Return [x, y] of the center of cell containing provided text 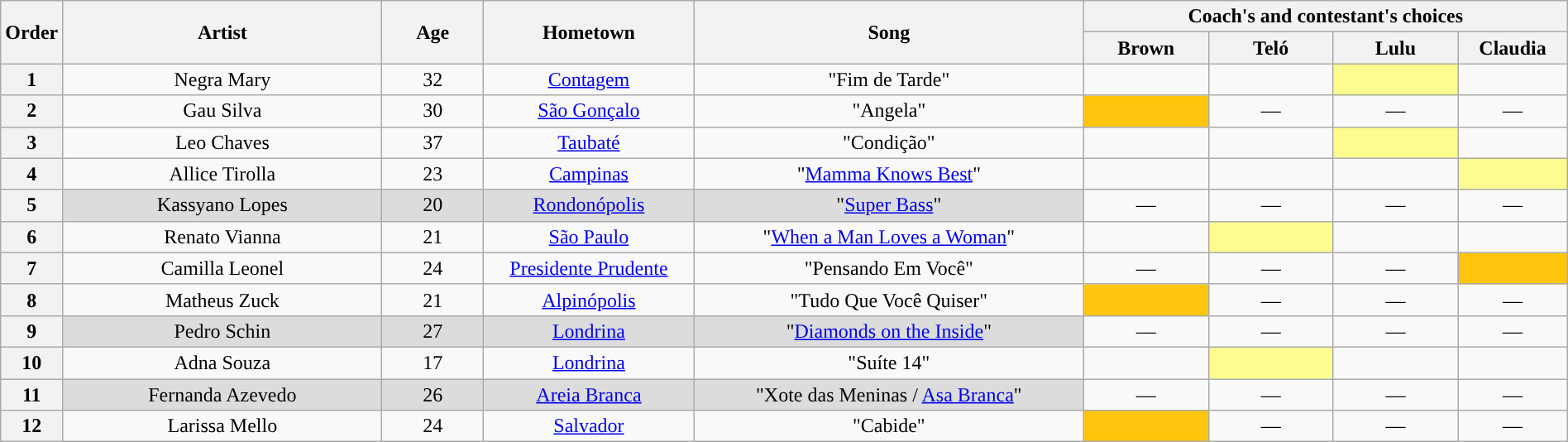
10 [31, 363]
Age [433, 32]
Camilla Leonel [222, 268]
20 [433, 205]
1 [31, 79]
Hometown [589, 32]
Taubaté [589, 142]
Adna Souza [222, 363]
37 [433, 142]
"Cabide" [888, 426]
4 [31, 174]
"Suíte 14" [888, 363]
"Diamonds on the Inside" [888, 331]
Campinas [589, 174]
Renato Vianna [222, 237]
Negra Mary [222, 79]
Kassyano Lopes [222, 205]
"Angela" [888, 111]
6 [31, 237]
Allice Tirolla [222, 174]
"Super Bass" [888, 205]
Coach's and contestant's choices [1325, 17]
São Gonçalo [589, 111]
"Condição" [888, 142]
5 [31, 205]
"When a Man Loves a Woman" [888, 237]
12 [31, 426]
Order [31, 32]
2 [31, 111]
Alpinópolis [589, 300]
3 [31, 142]
Fernanda Azevedo [222, 395]
32 [433, 79]
"Mamma Knows Best" [888, 174]
"Pensando Em Você" [888, 268]
9 [31, 331]
Areia Branca [589, 395]
27 [433, 331]
Pedro Schin [222, 331]
23 [433, 174]
Presidente Prudente [589, 268]
"Fim de Tarde" [888, 79]
Matheus Zuck [222, 300]
17 [433, 363]
8 [31, 300]
7 [31, 268]
Gau Silva [222, 111]
Larissa Mello [222, 426]
Rondonópolis [589, 205]
Leo Chaves [222, 142]
11 [31, 395]
26 [433, 395]
"Tudo Que Você Quiser" [888, 300]
"Xote das Meninas / Asa Branca" [888, 395]
30 [433, 111]
Lulu [1396, 48]
Teló [1270, 48]
Artist [222, 32]
Salvador [589, 426]
Brown [1146, 48]
São Paulo [589, 237]
Song [888, 32]
Claudia [1513, 48]
Contagem [589, 79]
